Provide the (x, y) coordinate of the cell's center where the given text is located.  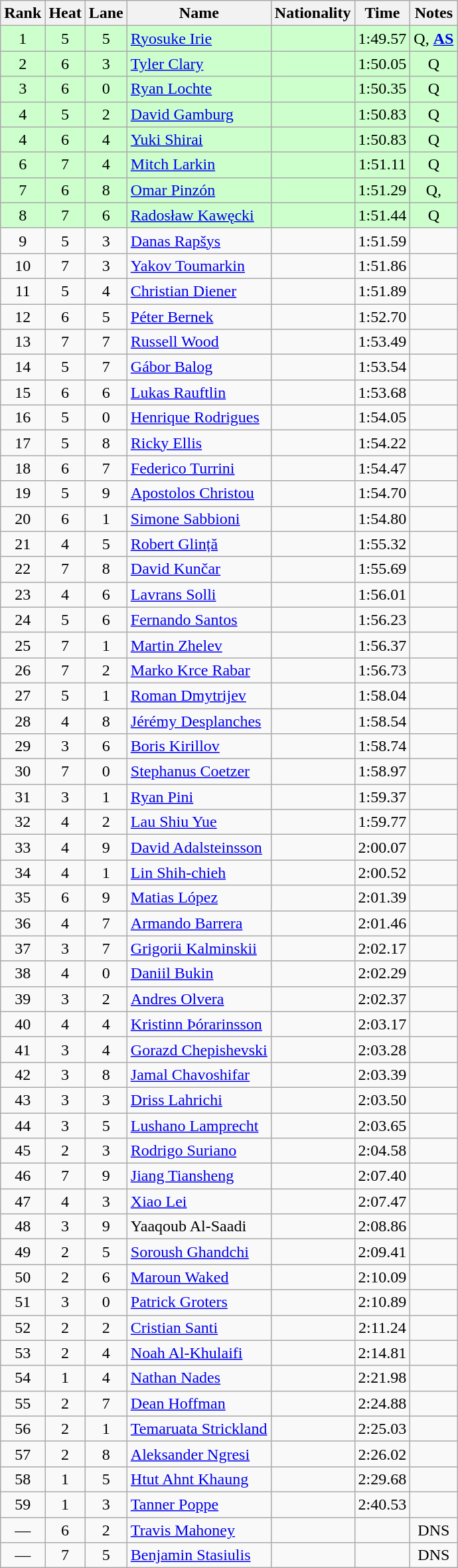
1:50.05 (382, 64)
2:40.53 (382, 1504)
Matias López (199, 898)
1:58.04 (382, 695)
Yuki Shirai (199, 139)
2:21.98 (382, 1378)
46 (23, 1176)
Nathan Nades (199, 1378)
Omar Pinzón (199, 190)
2:03.17 (382, 1024)
Simone Sabbioni (199, 519)
36 (23, 923)
2:08.86 (382, 1227)
37 (23, 948)
12 (23, 317)
Lushano Lamprecht (199, 1126)
Jamal Chavoshifar (199, 1075)
Noah Al-Khulaifi (199, 1353)
1:55.32 (382, 544)
Travis Mahoney (199, 1529)
20 (23, 519)
2:03.65 (382, 1126)
25 (23, 645)
2:01.39 (382, 898)
Ricky Ellis (199, 443)
Tyler Clary (199, 64)
Gábor Balog (199, 367)
Robert Glință (199, 544)
Grigorii Kalminskii (199, 948)
1:53.54 (382, 367)
1:51.86 (382, 266)
Marko Krce Rabar (199, 670)
35 (23, 898)
2:02.37 (382, 999)
2:00.52 (382, 873)
Notes (434, 13)
1:59.77 (382, 822)
Temaruata Strickland (199, 1429)
1:59.37 (382, 797)
Ryan Pini (199, 797)
16 (23, 418)
2:07.40 (382, 1176)
34 (23, 873)
2:29.68 (382, 1479)
26 (23, 670)
1:54.47 (382, 468)
45 (23, 1151)
23 (23, 594)
2:24.88 (382, 1403)
Dean Hoffman (199, 1403)
Roman Dmytrijev (199, 695)
58 (23, 1479)
Armando Barrera (199, 923)
29 (23, 746)
2:00.07 (382, 847)
Yakov Toumarkin (199, 266)
1:56.73 (382, 670)
38 (23, 974)
David Gamburg (199, 114)
1:51.89 (382, 291)
Q, AS (434, 39)
Andres Olvera (199, 999)
Tanner Poppe (199, 1504)
22 (23, 569)
1:58.74 (382, 746)
Maroun Waked (199, 1277)
1:56.23 (382, 620)
Nationality (313, 13)
Lau Shiu Yue (199, 822)
1:56.01 (382, 594)
Boris Kirillov (199, 746)
55 (23, 1403)
43 (23, 1100)
Name (199, 13)
Stephanus Coetzer (199, 772)
Danas Rapšys (199, 240)
1:53.68 (382, 392)
Fernando Santos (199, 620)
1:51.29 (382, 190)
2:10.89 (382, 1302)
2:04.58 (382, 1151)
15 (23, 392)
Gorazd Chepishevski (199, 1049)
2:11.24 (382, 1328)
19 (23, 493)
21 (23, 544)
1:54.22 (382, 443)
Henrique Rodrigues (199, 418)
40 (23, 1024)
Cristian Santi (199, 1328)
42 (23, 1075)
Lavrans Solli (199, 594)
31 (23, 797)
Lin Shih-chieh (199, 873)
Q, (434, 190)
Apostolos Christou (199, 493)
30 (23, 772)
Rodrigo Suriano (199, 1151)
2:03.28 (382, 1049)
1:51.11 (382, 165)
1:54.05 (382, 418)
53 (23, 1353)
59 (23, 1504)
Yaaqoub Al-Saadi (199, 1227)
David Kunčar (199, 569)
10 (23, 266)
48 (23, 1227)
27 (23, 695)
Jiang Tiansheng (199, 1176)
49 (23, 1252)
Heat (65, 13)
28 (23, 721)
2:03.50 (382, 1100)
1:51.59 (382, 240)
2:03.39 (382, 1075)
Aleksander Ngresi (199, 1454)
Ryosuke Irie (199, 39)
Daniil Bukin (199, 974)
Mitch Larkin (199, 165)
Lukas Rauftlin (199, 392)
57 (23, 1454)
1:51.44 (382, 215)
2:01.46 (382, 923)
1:55.69 (382, 569)
Ryan Lochte (199, 89)
1:54.70 (382, 493)
39 (23, 999)
2:14.81 (382, 1353)
Soroush Ghandchi (199, 1252)
Xiao Lei (199, 1201)
2:07.47 (382, 1201)
Russell Wood (199, 342)
Htut Ahnt Khaung (199, 1479)
11 (23, 291)
2:02.29 (382, 974)
1:56.37 (382, 645)
Lane (106, 13)
Rank (23, 13)
18 (23, 468)
13 (23, 342)
56 (23, 1429)
2:26.02 (382, 1454)
Benjamin Stasiulis (199, 1555)
50 (23, 1277)
47 (23, 1201)
David Adalsteinsson (199, 847)
Federico Turrini (199, 468)
Patrick Groters (199, 1302)
52 (23, 1328)
1:50.35 (382, 89)
Martin Zhelev (199, 645)
14 (23, 367)
33 (23, 847)
41 (23, 1049)
1:53.49 (382, 342)
Kristinn Þórarinsson (199, 1024)
24 (23, 620)
Jérémy Desplanches (199, 721)
51 (23, 1302)
Driss Lahrichi (199, 1100)
1:58.97 (382, 772)
Time (382, 13)
32 (23, 822)
17 (23, 443)
2:25.03 (382, 1429)
Christian Diener (199, 291)
Péter Bernek (199, 317)
44 (23, 1126)
1:49.57 (382, 39)
2:09.41 (382, 1252)
1:58.54 (382, 721)
2:02.17 (382, 948)
54 (23, 1378)
2:10.09 (382, 1277)
1:52.70 (382, 317)
1:54.80 (382, 519)
Radosław Kawęcki (199, 215)
